Determine the (X, Y) coordinate at the center of the cell enclosing the given text.  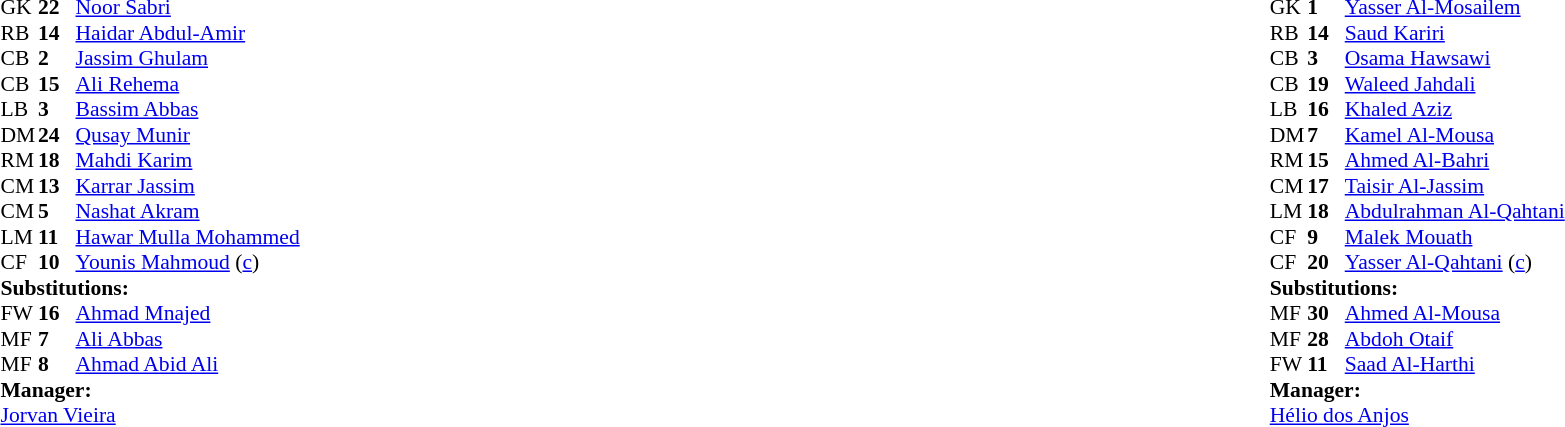
Ahmed Al-Bahri (1455, 161)
Saud Kariri (1455, 33)
10 (57, 263)
2 (57, 59)
Ahmad Mnajed (188, 313)
Mahdi Karim (188, 161)
Khaled Aziz (1455, 109)
Ali Rehema (188, 84)
Haidar Abdul-Amir (188, 33)
Karrar Jassim (188, 186)
Kamel Al-Mousa (1455, 135)
Ahmad Abid Ali (188, 365)
Osama Hawsawi (1455, 59)
Qusay Munir (188, 135)
Younis Mahmoud (c) (188, 263)
9 (1326, 237)
8 (57, 365)
Waleed Jahdali (1455, 84)
17 (1326, 186)
24 (57, 135)
28 (1326, 339)
20 (1326, 263)
Abdulrahman Al-Qahtani (1455, 211)
Jassim Ghulam (188, 59)
Nashat Akram (188, 211)
Malek Mouath (1455, 237)
5 (57, 211)
Hawar Mulla Mohammed (188, 237)
Yasser Al-Qahtani (c) (1455, 263)
Abdoh Otaif (1455, 339)
19 (1326, 84)
30 (1326, 313)
Taisir Al-Jassim (1455, 186)
13 (57, 186)
Ali Abbas (188, 339)
Bassim Abbas (188, 109)
Saad Al-Harthi (1455, 365)
Ahmed Al-Mousa (1455, 313)
